Search for the cell housing the specified text and yield its [X, Y] center coordinate. 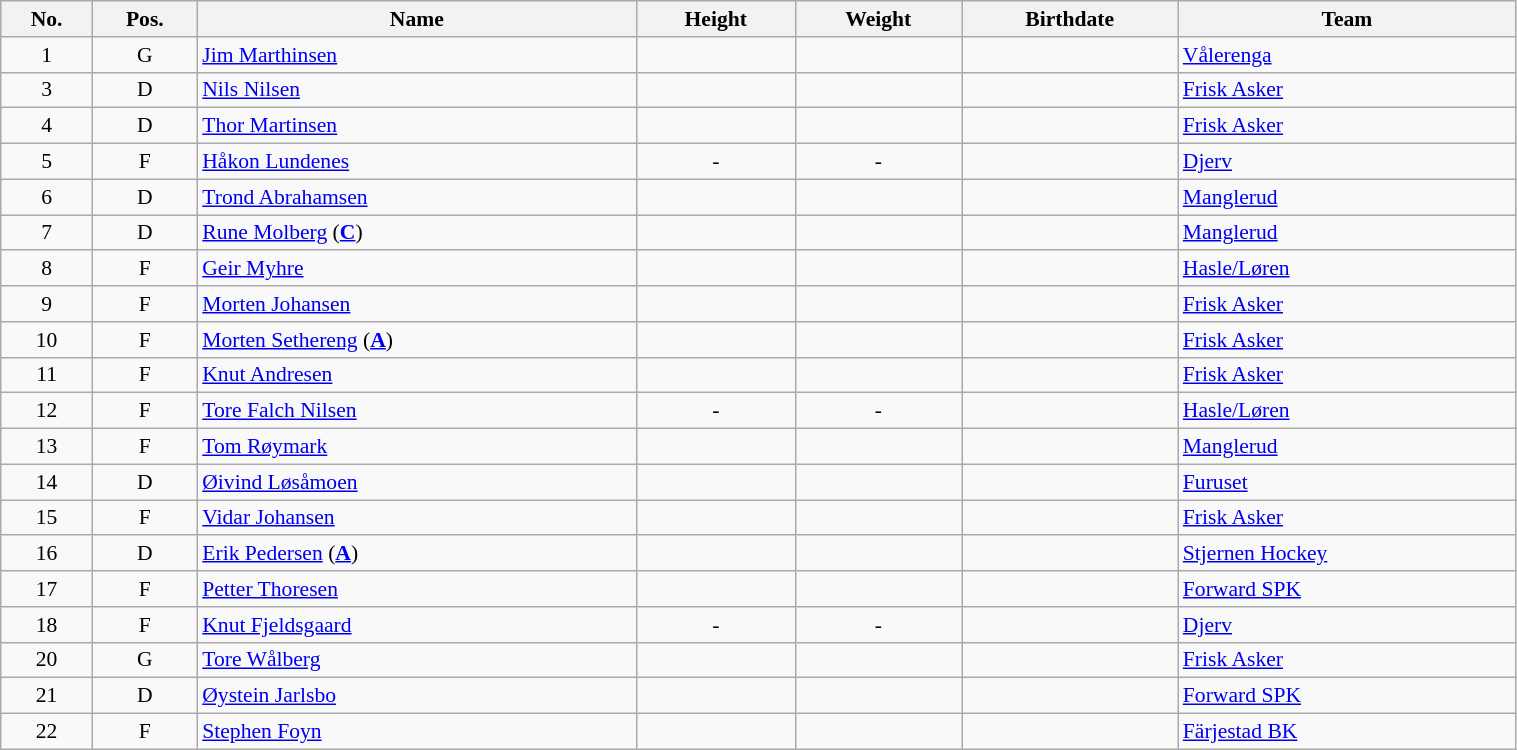
Knut Fjeldsgaard [416, 625]
Pos. [144, 19]
5 [47, 162]
Team [1347, 19]
Jim Marthinsen [416, 55]
Trond Abrahamsen [416, 197]
18 [47, 625]
1 [47, 55]
16 [47, 554]
17 [47, 589]
Erik Pedersen (A) [416, 554]
Tom Røymark [416, 447]
Stephen Foyn [416, 732]
Morten Johansen [416, 304]
11 [47, 375]
Håkon Lundenes [416, 162]
15 [47, 518]
Färjestad BK [1347, 732]
Birthdate [1070, 19]
Petter Thoresen [416, 589]
Tore Falch Nilsen [416, 411]
Vålerenga [1347, 55]
10 [47, 340]
20 [47, 660]
Weight [878, 19]
Name [416, 19]
9 [47, 304]
14 [47, 482]
3 [47, 90]
Øystein Jarlsbo [416, 696]
Stjernen Hockey [1347, 554]
12 [47, 411]
21 [47, 696]
6 [47, 197]
Tore Wålberg [416, 660]
No. [47, 19]
Morten Sethereng (A) [416, 340]
Øivind Løsåmoen [416, 482]
Knut Andresen [416, 375]
Height [716, 19]
Furuset [1347, 482]
7 [47, 233]
Nils Nilsen [416, 90]
13 [47, 447]
8 [47, 269]
22 [47, 732]
Thor Martinsen [416, 126]
Geir Myhre [416, 269]
4 [47, 126]
Vidar Johansen [416, 518]
Rune Molberg (C) [416, 233]
